Detect which cell encompasses the target text, then output its (X, Y) center coordinate. 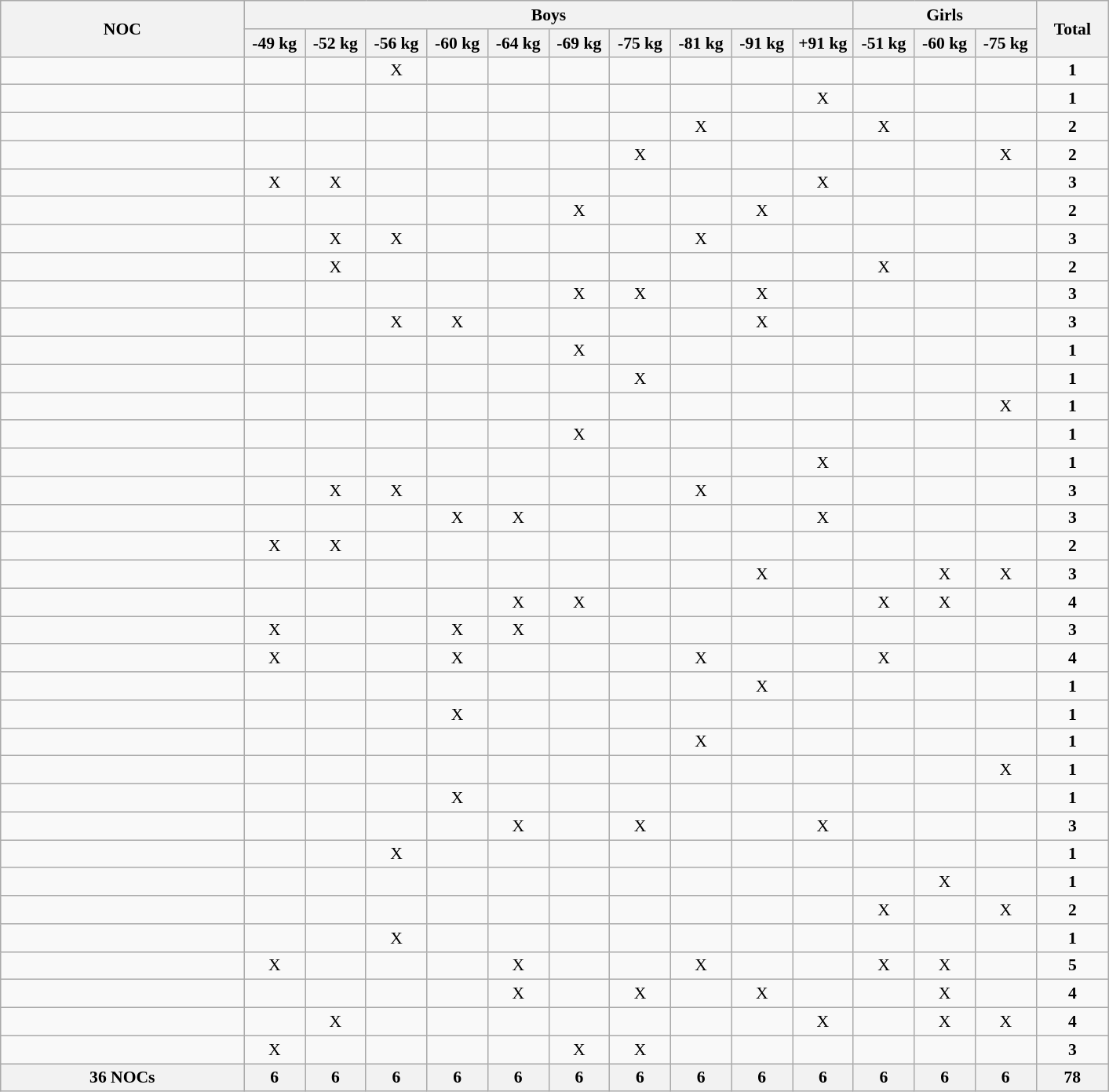
-91 kg (762, 43)
-69 kg (579, 43)
Girls (945, 15)
5 (1072, 966)
Boys (549, 15)
-81 kg (701, 43)
Total (1072, 28)
-51 kg (884, 43)
-52 kg (335, 43)
-49 kg (275, 43)
36 NOCs (122, 1078)
NOC (122, 28)
-56 kg (396, 43)
+91 kg (823, 43)
78 (1072, 1078)
-64 kg (518, 43)
